Capture the cell that displays the provided text and extract its [X, Y] central coordinate. 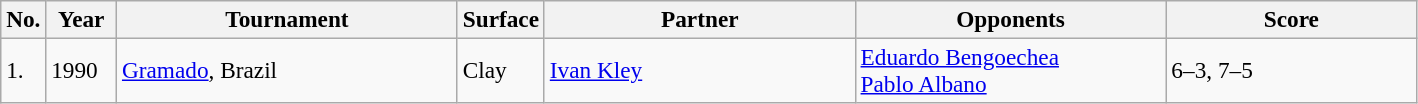
Ivan Kley [700, 70]
1. [24, 70]
Eduardo Bengoechea Pablo Albano [1010, 70]
Opponents [1010, 19]
Score [1292, 19]
Surface [500, 19]
Year [82, 19]
Gramado, Brazil [288, 70]
6–3, 7–5 [1292, 70]
Partner [700, 19]
1990 [82, 70]
Clay [500, 70]
No. [24, 19]
Tournament [288, 19]
